Capture the cell that displays the provided text and extract its [x, y] central coordinate. 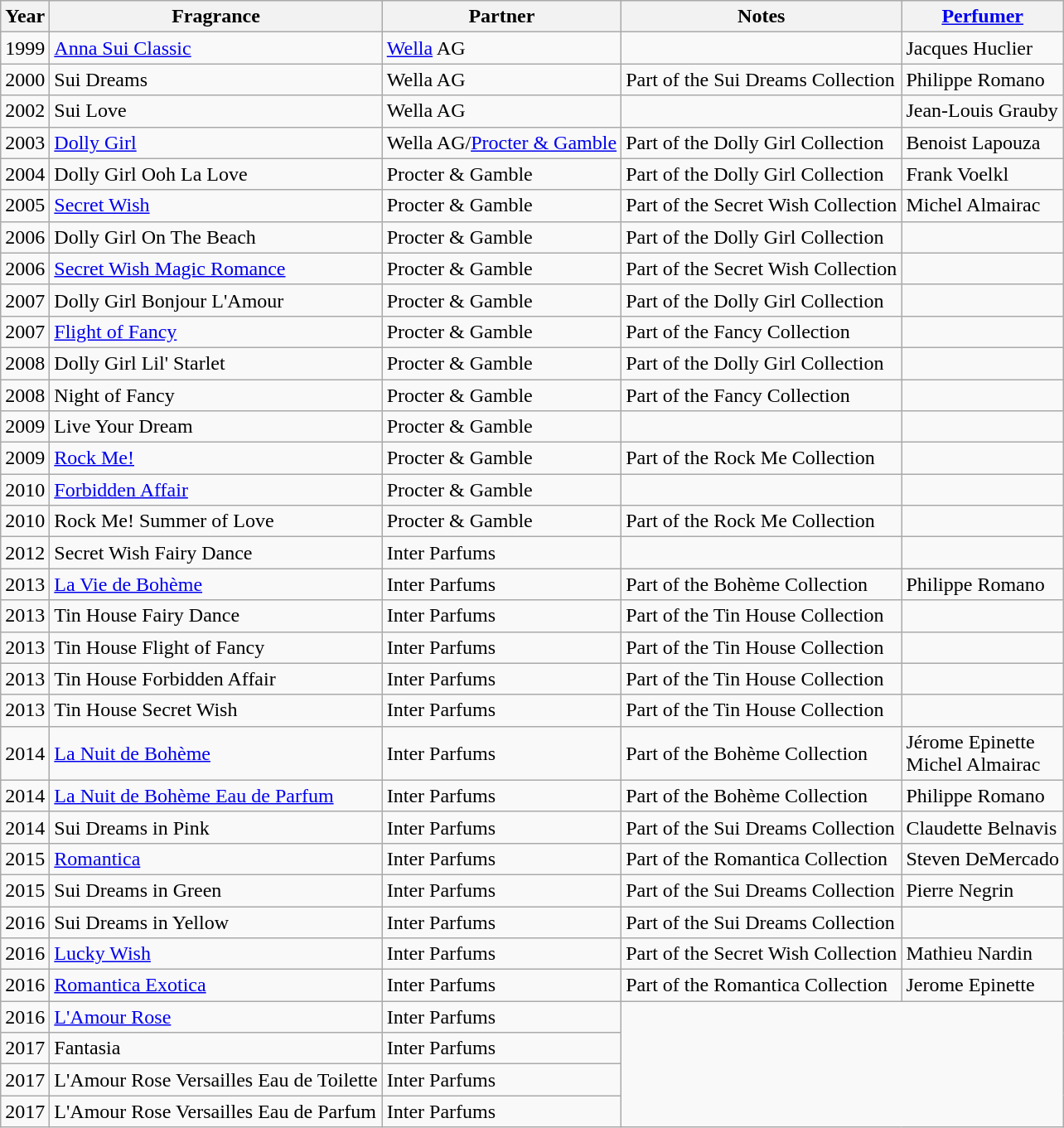
Lucky Wish [215, 954]
Michel Almairac [983, 206]
Notes [762, 17]
Secret Wish [215, 206]
Live Your Dream [215, 427]
Jérome EpinetteMichel Almairac [983, 753]
Sui Dreams in Yellow [215, 922]
Wella AG/Procter & Gamble [501, 143]
Sui Dreams in Pink [215, 827]
2003 [25, 143]
L'Amour Rose [215, 1017]
Claudette Belnavis [983, 827]
L'Amour Rose Versailles Eau de Toilette [215, 1080]
Tin House Forbidden Affair [215, 679]
Benoist Lapouza [983, 143]
Dolly Girl Ooh La Love [215, 174]
Year [25, 17]
2005 [25, 206]
Romantica Exotica [215, 985]
Romantica [215, 859]
L'Amour Rose Versailles Eau de Parfum [215, 1111]
2002 [25, 111]
Frank Voelkl [983, 174]
Anna Sui Classic [215, 48]
Mathieu Nardin [983, 954]
Forbidden Affair [215, 490]
La Vie de Bohème [215, 584]
Sui Love [215, 111]
Sui Dreams [215, 80]
La Nuit de Bohème Eau de Parfum [215, 796]
Tin House Flight of Fancy [215, 647]
Flight of Fancy [215, 332]
Dolly Girl On The Beach [215, 237]
Partner [501, 17]
Dolly Girl Bonjour L'Amour [215, 300]
Dolly Girl [215, 143]
Jean-Louis Grauby [983, 111]
2000 [25, 80]
Rock Me! Summer of Love [215, 521]
Tin House Fairy Dance [215, 616]
Jerome Epinette [983, 985]
Steven DeMercado [983, 859]
Night of Fancy [215, 395]
Fragrance [215, 17]
Secret Wish Fairy Dance [215, 553]
Perfumer [983, 17]
2012 [25, 553]
Pierre Negrin [983, 890]
1999 [25, 48]
2004 [25, 174]
Jacques Huclier [983, 48]
La Nuit de Bohème [215, 753]
Fantasia [215, 1048]
Sui Dreams in Green [215, 890]
Rock Me! [215, 458]
Dolly Girl Lil' Starlet [215, 363]
Tin House Secret Wish [215, 710]
Secret Wish Magic Romance [215, 269]
